Detect which cell encompasses the target text, then output its [X, Y] center coordinate. 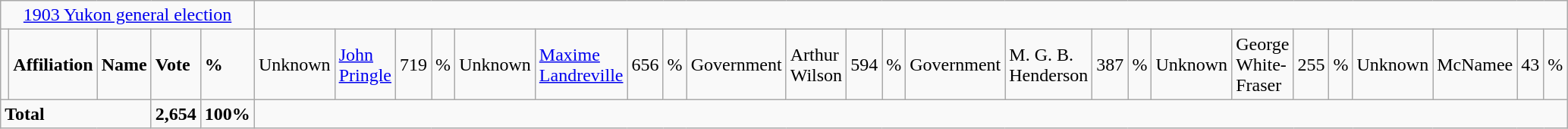
43 [1531, 64]
Arthur Wilson [816, 64]
100% [228, 114]
2,654 [176, 114]
656 [645, 64]
255 [1311, 64]
Affiliation [53, 64]
Name [124, 64]
594 [865, 64]
719 [413, 64]
1903 Yukon general election [127, 15]
Total [76, 114]
M. G. B. Henderson [1048, 64]
387 [1111, 64]
John Pringle [365, 64]
George White-Fraser [1262, 64]
Maxime Landreville [581, 64]
McNamee [1475, 64]
Vote [176, 64]
